Provide the [X, Y] coordinate of the cell's center where the given text is located.  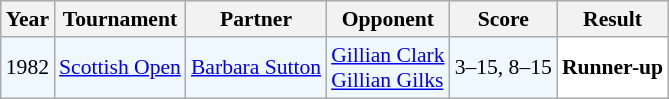
Opponent [388, 19]
Result [612, 19]
Partner [256, 19]
Tournament [120, 19]
3–15, 8–15 [504, 68]
Score [504, 19]
Runner-up [612, 68]
Barbara Sutton [256, 68]
1982 [28, 68]
Year [28, 19]
Scottish Open [120, 68]
Gillian Clark Gillian Gilks [388, 68]
